Determine the (x, y) coordinate at the center of the cell enclosing the given text.  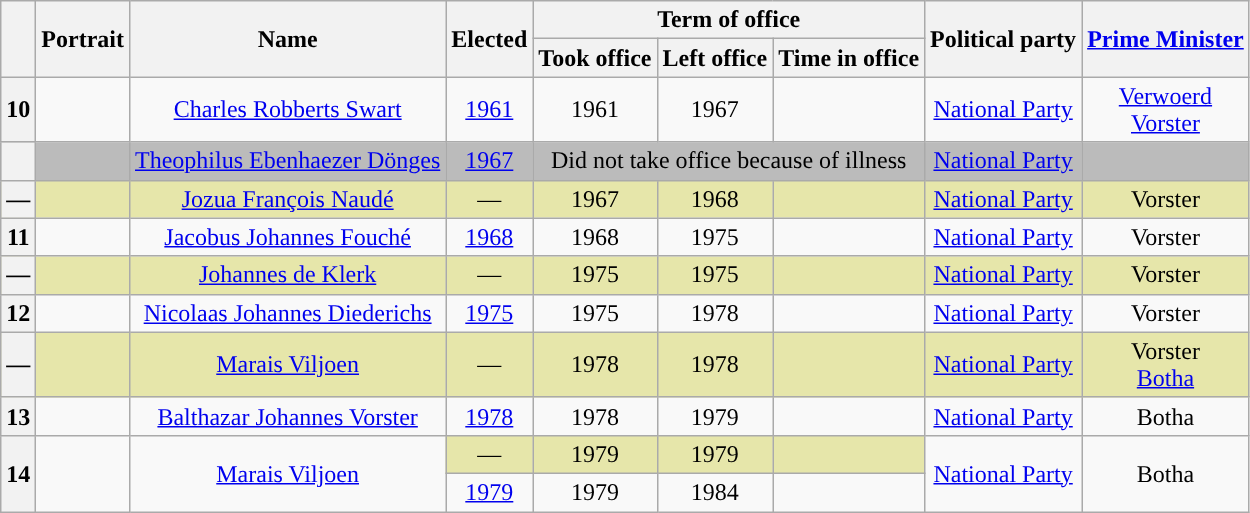
10 (18, 110)
Jacobus Johannes Fouché (287, 237)
Left office (715, 58)
Term of office (729, 20)
Took office (595, 58)
VerwoerdVorster (1166, 110)
VorsterBotha (1166, 364)
Johannes de Klerk (287, 275)
Balthazar Johannes Vorster (287, 416)
Theophilus Ebenhaezer Dönges (287, 161)
Time in office (849, 58)
12 (18, 313)
Nicolaas Johannes Diederichs (287, 313)
Charles Robberts Swart (287, 110)
Did not take office because of illness (729, 161)
Elected (490, 39)
13 (18, 416)
1984 (715, 492)
Prime Minister (1166, 39)
Name (287, 39)
Political party (1004, 39)
Portrait (83, 39)
14 (18, 473)
11 (18, 237)
Jozua François Naudé (287, 199)
